For the text-containing cell, return its midpoint in (x, y) coordinate format. 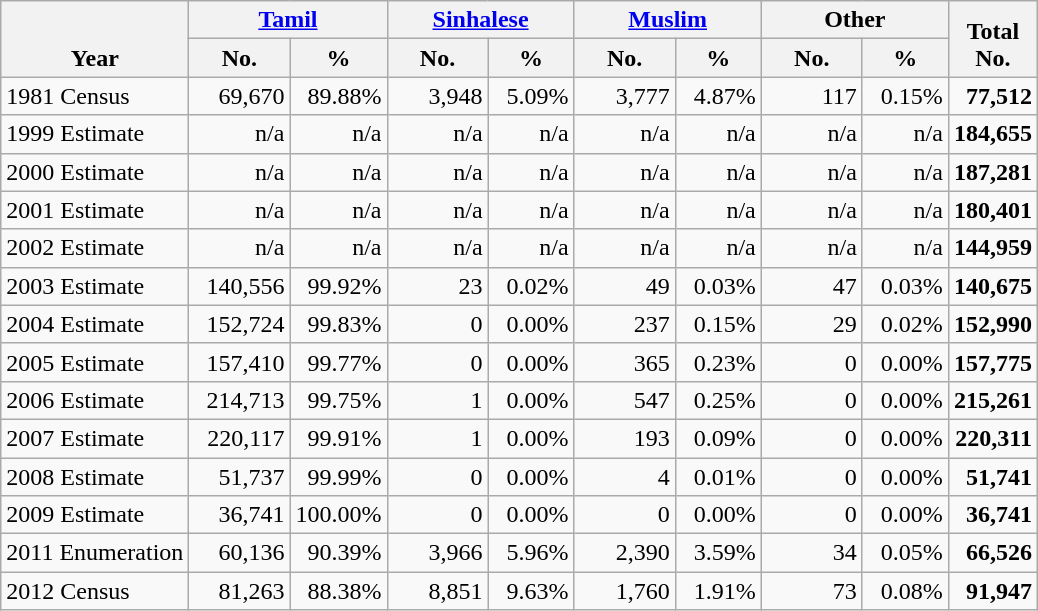
Muslim (668, 20)
23 (438, 286)
89.88% (338, 96)
2011 Enumeration (95, 553)
220,311 (992, 438)
5.96% (531, 553)
2,390 (624, 553)
34 (812, 553)
0.08% (905, 591)
365 (624, 362)
88.38% (338, 591)
100.00% (338, 515)
1981 Census (95, 96)
77,512 (992, 96)
51,737 (240, 477)
144,959 (992, 248)
152,990 (992, 324)
2002 Estimate (95, 248)
99.83% (338, 324)
1.91% (718, 591)
152,724 (240, 324)
193 (624, 438)
1,760 (624, 591)
8,851 (438, 591)
51,741 (992, 477)
3,777 (624, 96)
2000 Estimate (95, 172)
0.01% (718, 477)
2004 Estimate (95, 324)
90.39% (338, 553)
69,670 (240, 96)
2005 Estimate (95, 362)
180,401 (992, 210)
99.99% (338, 477)
4 (624, 477)
157,775 (992, 362)
187,281 (992, 172)
99.77% (338, 362)
99.75% (338, 400)
237 (624, 324)
184,655 (992, 134)
215,261 (992, 400)
2007 Estimate (95, 438)
Tamil (288, 20)
0.23% (718, 362)
2009 Estimate (95, 515)
5.09% (531, 96)
547 (624, 400)
91,947 (992, 591)
157,410 (240, 362)
3.59% (718, 553)
9.63% (531, 591)
99.92% (338, 286)
0.05% (905, 553)
140,675 (992, 286)
4.87% (718, 96)
3,966 (438, 553)
2003 Estimate (95, 286)
0.09% (718, 438)
29 (812, 324)
49 (624, 286)
0.25% (718, 400)
2012 Census (95, 591)
TotalNo. (992, 39)
47 (812, 286)
73 (812, 591)
Other (854, 20)
117 (812, 96)
214,713 (240, 400)
60,136 (240, 553)
Year (95, 39)
81,263 (240, 591)
220,117 (240, 438)
3,948 (438, 96)
Sinhalese (480, 20)
99.91% (338, 438)
1999 Estimate (95, 134)
2008 Estimate (95, 477)
2006 Estimate (95, 400)
140,556 (240, 286)
66,526 (992, 553)
2001 Estimate (95, 210)
